Capture the cell that displays the provided text and extract its [X, Y] central coordinate. 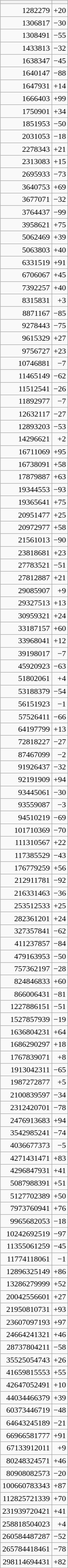
−28 [60, 969]
7973760941 [26, 1208]
−92 [60, 880]
13286279999 [26, 1284]
1638347 [26, 61]
5087988391 [26, 1183]
6331519 [26, 262]
3958621 [26, 225]
1282279 [26, 10]
+93 [60, 1309]
35525054743 [26, 1360]
253512533 [26, 906]
−3 [60, 805]
−63 [60, 666]
12632117 [26, 414]
1686290297 [26, 1044]
−65 [60, 1070]
824846833 [26, 981]
+87 [60, 1486]
3542985241 [26, 1133]
11774118061 [26, 1259]
2031053 [26, 136]
−58 [60, 1347]
+20 [60, 10]
1527857939 [26, 1019]
−53 [60, 426]
29085907 [26, 590]
+55 [60, 1372]
+45 [60, 275]
+52 [60, 1284]
112825721339 [26, 1498]
12896325149 [26, 1271]
42647052491 [26, 1385]
−73 [60, 174]
−84 [60, 943]
+15 [60, 162]
33968041 [26, 641]
19344553 [26, 489]
67133912011 [26, 1448]
41659815553 [26, 1372]
+63 [60, 477]
+86 [60, 1271]
3677071 [26, 199]
−90 [60, 540]
+34 [60, 111]
1647931 [26, 86]
92191909 [26, 780]
+26 [60, 1360]
93559087 [26, 805]
12893203 [26, 426]
93445061 [26, 792]
2313083 [26, 162]
21561013 [26, 540]
+50 [60, 1196]
260584487287 [26, 1536]
80908082573 [26, 1473]
−93 [60, 489]
101710369 [26, 830]
9278443 [26, 325]
66966581777 [26, 1435]
8871167 [26, 313]
11355061259 [26, 1246]
8315831 [26, 300]
+22 [60, 843]
64643245189 [26, 1423]
9965682053 [26, 1221]
1666403 [26, 98]
−36 [60, 893]
+83 [60, 1158]
23607097193 [26, 1322]
−69 [60, 817]
10242692519 [26, 1234]
27783521 [26, 565]
16738091 [26, 464]
117385529 [26, 855]
16711069 [26, 452]
64197799 [26, 729]
1636804231 [26, 1032]
+97 [60, 1322]
+76 [60, 1208]
30959321 [26, 616]
11465149 [26, 376]
+69 [60, 187]
+14 [60, 86]
53188379 [26, 691]
94510219 [26, 817]
282361201 [26, 918]
1308491 [26, 35]
−97 [60, 1234]
+10 [60, 1385]
1306817 [26, 23]
29327513 [26, 603]
−52 [60, 1536]
−99 [60, 212]
4036677373 [26, 1145]
+12 [60, 641]
9615329 [26, 338]
−21 [60, 1423]
−5 [60, 1145]
21950810731 [26, 1309]
60373446719 [26, 1410]
72818227 [26, 742]
24664241321 [26, 1334]
27812887 [26, 578]
56151923 [26, 704]
3764437 [26, 212]
−26 [60, 389]
111310567 [26, 843]
231939720421 [26, 1511]
2278343 [26, 149]
20972977 [26, 527]
1913042311 [26, 1070]
−81 [60, 994]
20042556601 [26, 1297]
7392257 [26, 288]
6706067 [26, 275]
87467099 [26, 755]
2312420701 [26, 1107]
5127702389 [26, 1196]
2100839597 [26, 1095]
−55 [60, 35]
9756727 [26, 351]
100660783343 [26, 1486]
3640753 [26, 187]
+70 [60, 1498]
866006431 [26, 994]
−19 [60, 1019]
−2 [60, 755]
−20 [60, 1473]
80248324571 [26, 1461]
−66 [60, 716]
−48 [60, 1410]
4296847931 [26, 1171]
+82 [60, 1562]
11892977 [26, 401]
4271431471 [26, 1158]
91926437 [26, 767]
212911781 [26, 880]
216331463 [26, 893]
+18 [60, 1044]
33187157 [26, 628]
1227886151 [26, 1007]
19365641 [26, 502]
28737804211 [26, 1347]
+2 [60, 439]
2476913683 [26, 1120]
−85 [60, 313]
327357841 [26, 931]
10746881 [26, 364]
−54 [60, 691]
+3 [60, 300]
5063803 [26, 250]
57526411 [26, 716]
258818504023 [26, 1524]
20951477 [26, 515]
−43 [60, 855]
−34 [60, 1095]
1433813 [26, 48]
1851953 [26, 124]
44034466379 [26, 1398]
39198017 [26, 653]
1767839071 [26, 1057]
411237857 [26, 943]
757362197 [26, 969]
265784418461 [26, 1549]
−88 [60, 73]
+64 [60, 1032]
5062469 [26, 237]
+5 [60, 1082]
+99 [60, 98]
1640147 [26, 73]
298114694431 [26, 1562]
−74 [60, 1133]
−70 [60, 830]
1750901 [26, 111]
51802061 [26, 679]
479163953 [26, 956]
+8 [60, 1057]
+51 [60, 1183]
14296621 [26, 439]
+95 [60, 452]
176779259 [26, 868]
+56 [60, 868]
45920923 [26, 666]
17879887 [26, 477]
23818681 [26, 552]
1987272877 [26, 1082]
−75 [60, 325]
11512541 [26, 389]
2695933 [26, 174]
